Return the [X, Y] coordinate for the center point of the cell that contains the specified text.  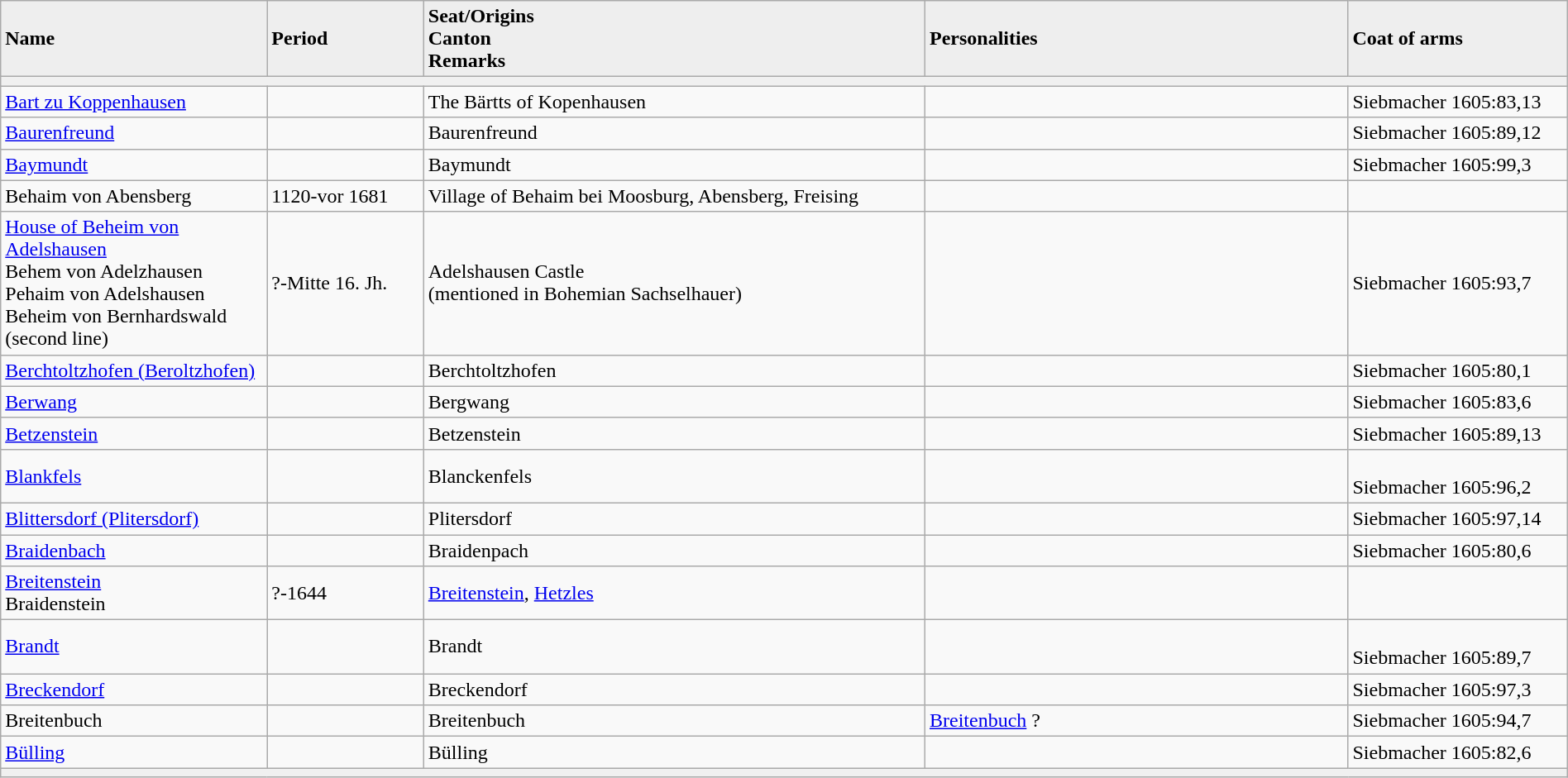
Adelshausen Castle(mentioned in Bohemian Sachselhauer) [674, 283]
Siebmacher 1605:89,12 [1457, 133]
Siebmacher 1605:83,13 [1457, 102]
Seat/Origins Canton Remarks [674, 39]
Siebmacher 1605:96,2 [1457, 476]
Siebmacher 1605:97,14 [1457, 518]
Village of Behaim bei Moosburg, Abensberg, Freising [674, 196]
Personalities [1136, 39]
Plitersdorf [674, 518]
?-1644 [346, 594]
Siebmacher 1605:89,7 [1457, 647]
Bart zu Koppenhausen [134, 102]
Berwang [134, 402]
BreitensteinBraidenstein [134, 594]
House of Beheim von AdelshausenBehem von AdelzhausenPehaim von AdelshausenBeheim von Bernhardswald (second line) [134, 283]
Berchtoltzhofen [674, 370]
Siebmacher 1605:93,7 [1457, 283]
The Bärtts of Kopenhausen [674, 102]
Siebmacher 1605:97,3 [1457, 690]
Bergwang [674, 402]
Berchtoltzhofen (Beroltzhofen) [134, 370]
Blankfels [134, 476]
Siebmacher 1605:94,7 [1457, 721]
Siebmacher 1605:89,13 [1457, 433]
Braidenbach [134, 550]
Siebmacher 1605:80,6 [1457, 550]
Period [346, 39]
1120-vor 1681 [346, 196]
Siebmacher 1605:83,6 [1457, 402]
Coat of arms [1457, 39]
Siebmacher 1605:82,6 [1457, 752]
Siebmacher 1605:80,1 [1457, 370]
Braidenpach [674, 550]
Siebmacher 1605:99,3 [1457, 165]
Blanckenfels [674, 476]
Breitenstein, Hetzles [674, 594]
Behaim von Abensberg [134, 196]
Blittersdorf (Plitersdorf) [134, 518]
Breitenbuch ? [1136, 721]
?-Mitte 16. Jh. [346, 283]
Name [134, 39]
